From the cell containing the given text, extract its center point as (X, Y) coordinate. 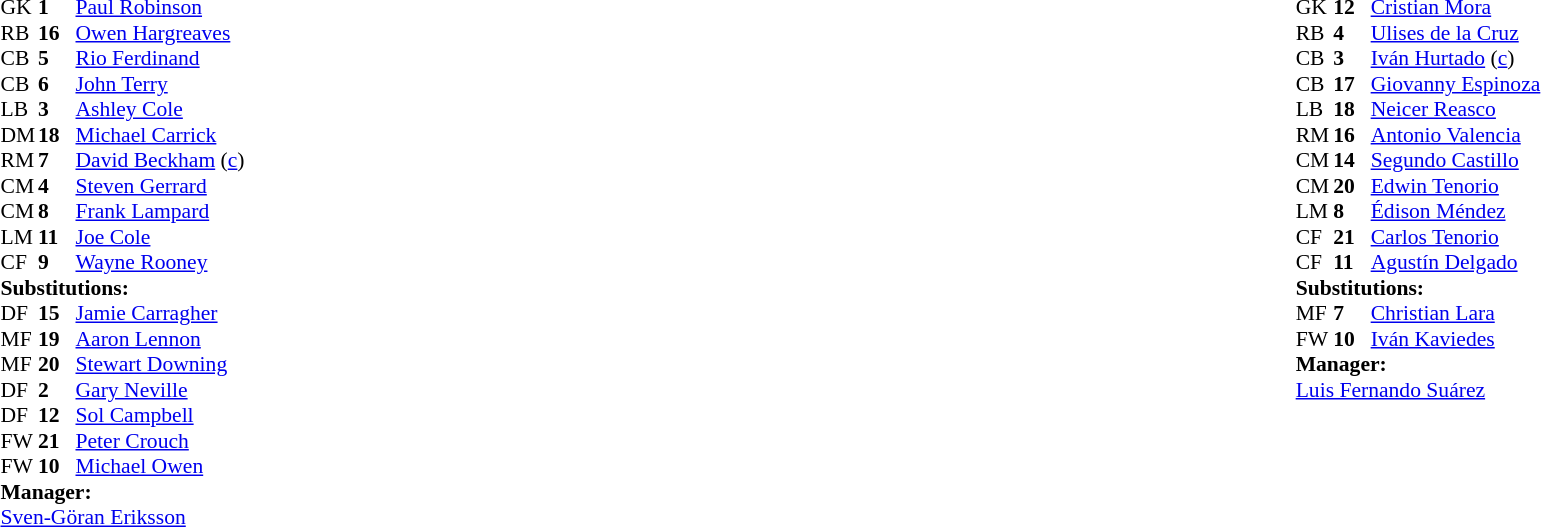
15 (57, 313)
Sol Campbell (160, 415)
Antonio Valencia (1456, 135)
Aaron Lennon (160, 339)
Peter Crouch (160, 441)
Jamie Carragher (160, 313)
Rio Ferdinand (160, 59)
Joe Cole (160, 237)
Édison Méndez (1456, 211)
Iván Hurtado (c) (1456, 59)
17 (1352, 84)
Carlos Tenorio (1456, 237)
Steven Gerrard (160, 186)
Segundo Castillo (1456, 161)
Iván Kaviedes (1456, 339)
6 (57, 84)
Christian Lara (1456, 313)
Frank Lampard (160, 211)
David Beckham (c) (160, 161)
14 (1352, 161)
Ashley Cole (160, 109)
Michael Owen (160, 467)
Owen Hargreaves (160, 33)
Giovanny Espinoza (1456, 84)
Wayne Rooney (160, 263)
Ulises de la Cruz (1456, 33)
Neicer Reasco (1456, 109)
DM (19, 135)
Edwin Tenorio (1456, 186)
2 (57, 390)
Michael Carrick (160, 135)
Agustín Delgado (1456, 263)
19 (57, 339)
Luis Fernando Suárez (1418, 390)
Stewart Downing (160, 365)
9 (57, 263)
12 (57, 415)
John Terry (160, 84)
5 (57, 59)
Gary Neville (160, 390)
